Extract the [X, Y] coordinate from the center of the cell holding the provided text.  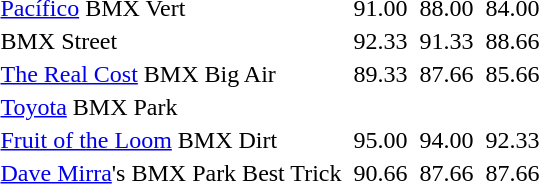
91.33 [446, 41]
87.66 [446, 74]
92.33 [380, 41]
89.33 [380, 74]
95.00 [380, 140]
94.00 [446, 140]
